Scan for the cell matching the given text and deliver its [X, Y] coordinate at center. 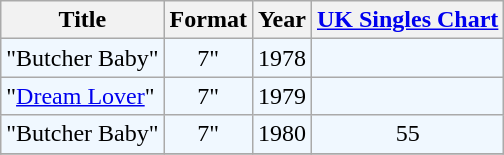
Year [282, 20]
Title [82, 20]
UK Singles Chart [407, 20]
"Dream Lover" [82, 96]
1978 [282, 58]
Format [208, 20]
1980 [282, 134]
55 [407, 134]
1979 [282, 96]
